Find where the given text appears and provide that cell's center as [X, Y] coordinate. 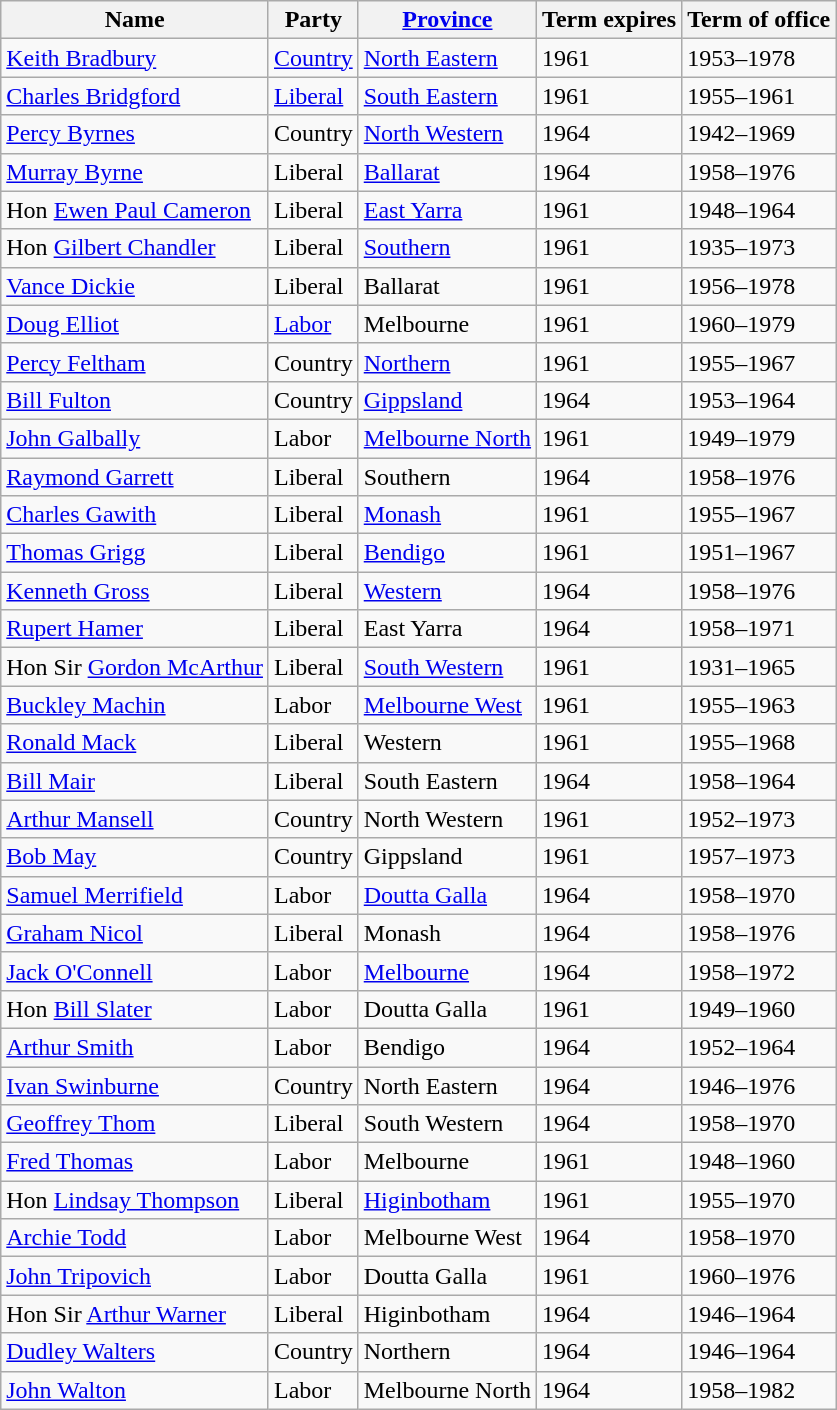
Term expires [610, 20]
1958–1972 [759, 971]
Doug Elliot [135, 324]
Keith Bradbury [135, 58]
1946–1976 [759, 1085]
Province [447, 20]
Name [135, 20]
John Galbally [135, 438]
1958–1964 [759, 781]
Samuel Merrifield [135, 895]
Vance Dickie [135, 286]
1957–1973 [759, 857]
Hon Bill Slater [135, 1009]
Hon Lindsay Thompson [135, 1200]
1955–1968 [759, 743]
Murray Byrne [135, 172]
Arthur Smith [135, 1047]
1955–1970 [759, 1200]
1956–1978 [759, 286]
Thomas Grigg [135, 553]
1931–1965 [759, 667]
1948–1960 [759, 1162]
1960–1979 [759, 324]
Hon Gilbert Chandler [135, 248]
1953–1978 [759, 58]
1949–1979 [759, 438]
Percy Feltham [135, 362]
Hon Sir Gordon McArthur [135, 667]
Ronald Mack [135, 743]
1952–1973 [759, 819]
Archie Todd [135, 1238]
Fred Thomas [135, 1162]
Charles Bridgford [135, 96]
Hon Sir Arthur Warner [135, 1314]
1951–1967 [759, 553]
Arthur Mansell [135, 819]
1949–1960 [759, 1009]
Bill Mair [135, 781]
Raymond Garrett [135, 477]
Charles Gawith [135, 515]
1958–1982 [759, 1390]
Percy Byrnes [135, 134]
Ivan Swinburne [135, 1085]
1958–1971 [759, 629]
Kenneth Gross [135, 591]
1952–1964 [759, 1047]
1960–1976 [759, 1276]
John Walton [135, 1390]
Rupert Hamer [135, 629]
1955–1963 [759, 705]
1942–1969 [759, 134]
Bill Fulton [135, 400]
Bob May [135, 857]
Party [313, 20]
Dudley Walters [135, 1352]
Graham Nicol [135, 933]
Jack O'Connell [135, 971]
1953–1964 [759, 400]
1948–1964 [759, 210]
John Tripovich [135, 1276]
Geoffrey Thom [135, 1124]
1955–1961 [759, 96]
Hon Ewen Paul Cameron [135, 210]
1935–1973 [759, 248]
Buckley Machin [135, 705]
Term of office [759, 20]
